For the text-containing cell, return its midpoint in (x, y) coordinate format. 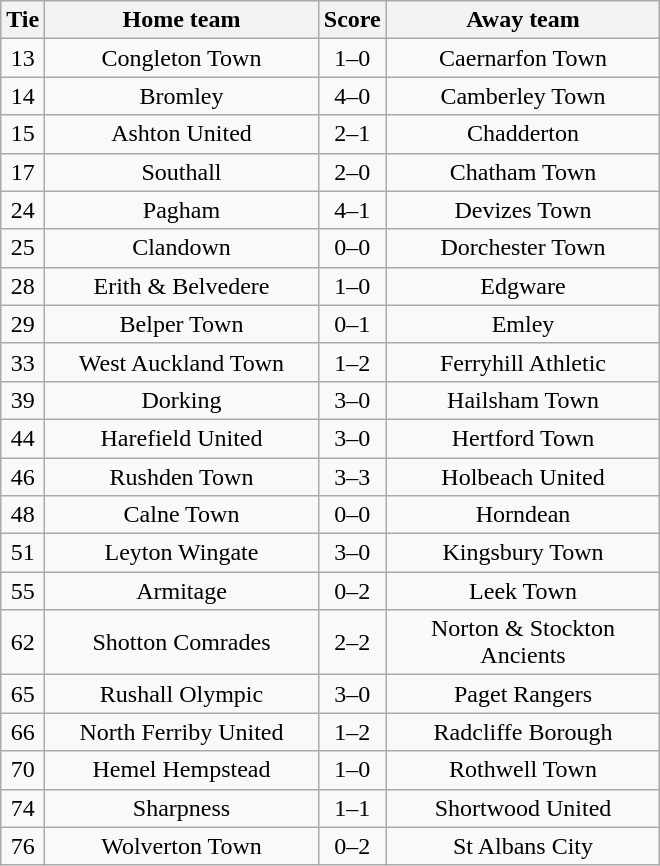
Shotton Comrades (182, 642)
Clandown (182, 248)
70 (23, 770)
Sharpness (182, 808)
46 (23, 477)
Rothwell Town (523, 770)
Tie (23, 20)
13 (23, 58)
Dorchester Town (523, 248)
Dorking (182, 400)
17 (23, 172)
14 (23, 96)
Southall (182, 172)
Kingsbury Town (523, 553)
Chadderton (523, 134)
Score (352, 20)
Rushden Town (182, 477)
Ferryhill Athletic (523, 362)
62 (23, 642)
3–3 (352, 477)
Hemel Hempstead (182, 770)
28 (23, 286)
Emley (523, 324)
24 (23, 210)
65 (23, 694)
Hertford Town (523, 438)
Shortwood United (523, 808)
25 (23, 248)
0–1 (352, 324)
Radcliffe Borough (523, 732)
Horndean (523, 515)
Wolverton Town (182, 846)
74 (23, 808)
Paget Rangers (523, 694)
1–1 (352, 808)
Harefield United (182, 438)
Armitage (182, 591)
66 (23, 732)
Bromley (182, 96)
48 (23, 515)
Caernarfon Town (523, 58)
Norton & Stockton Ancients (523, 642)
St Albans City (523, 846)
Leyton Wingate (182, 553)
Pagham (182, 210)
Devizes Town (523, 210)
76 (23, 846)
Home team (182, 20)
Rushall Olympic (182, 694)
Leek Town (523, 591)
Away team (523, 20)
15 (23, 134)
Edgware (523, 286)
51 (23, 553)
2–2 (352, 642)
Ashton United (182, 134)
Erith & Belvedere (182, 286)
Calne Town (182, 515)
33 (23, 362)
Chatham Town (523, 172)
West Auckland Town (182, 362)
39 (23, 400)
Congleton Town (182, 58)
4–0 (352, 96)
Holbeach United (523, 477)
2–1 (352, 134)
44 (23, 438)
Hailsham Town (523, 400)
2–0 (352, 172)
Camberley Town (523, 96)
55 (23, 591)
North Ferriby United (182, 732)
Belper Town (182, 324)
29 (23, 324)
4–1 (352, 210)
